Return the (x, y) coordinate for the center point of the cell that contains the specified text.  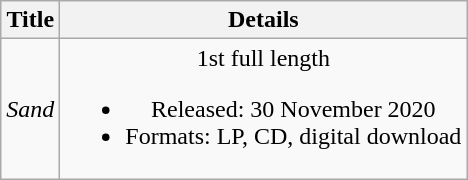
Title (30, 20)
1st full lengthReleased: 30 November 2020Formats: LP, CD, digital download (264, 109)
Sand (30, 109)
Details (264, 20)
